From the cell containing the given text, extract its center point as (X, Y) coordinate. 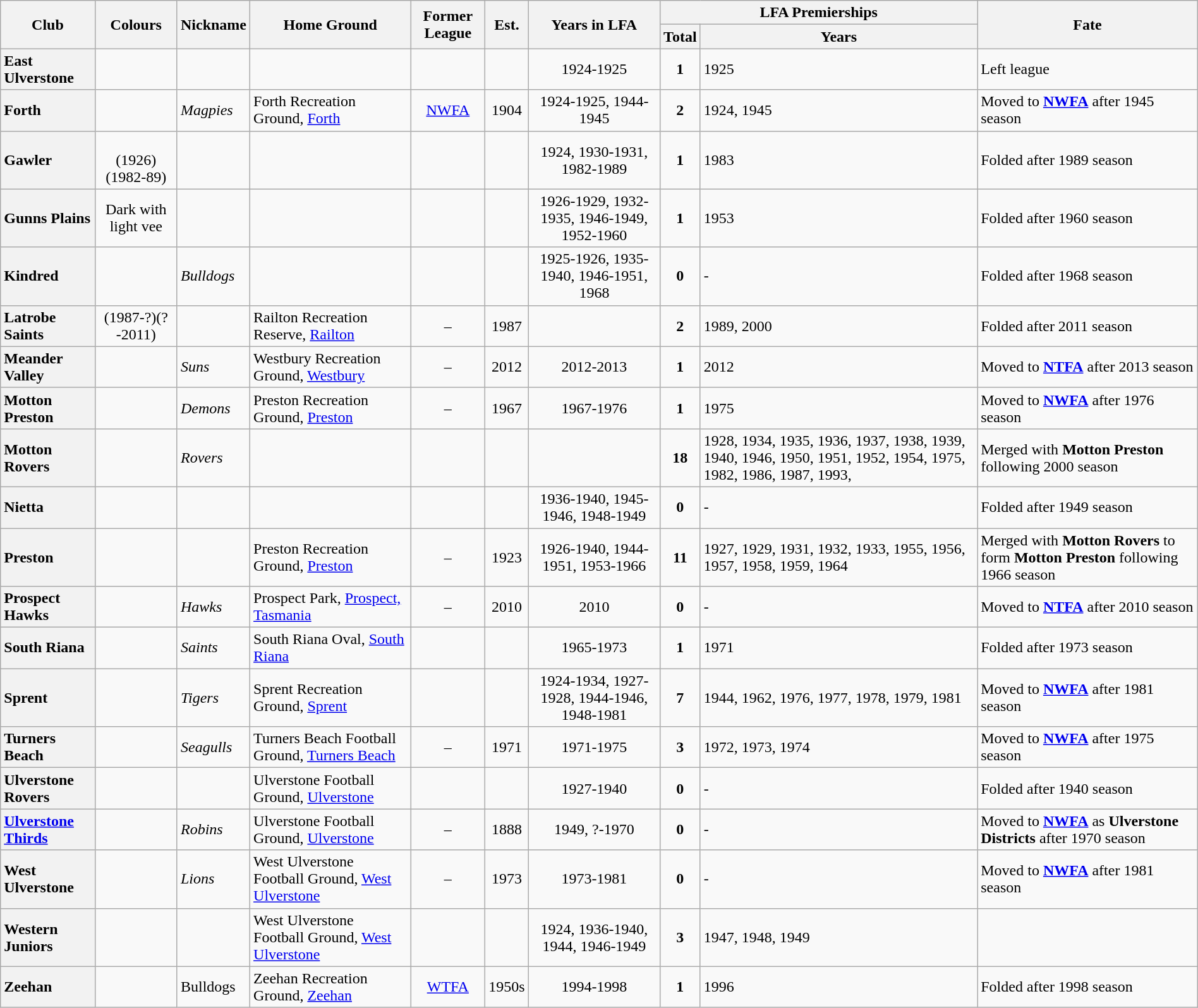
Est. (507, 25)
1924, 1930-1931, 1982-1989 (594, 160)
Westbury Recreation Ground, Westbury (330, 367)
Tigers (214, 698)
Moved to NWFA after 1945 season (1088, 110)
Robins (214, 829)
Forth (48, 110)
1924-1925 (594, 70)
Moved to NTFA after 2013 season (1088, 367)
1936-1940, 1945-1946, 1948-1949 (594, 507)
Gawler (48, 160)
1904 (507, 110)
(1926)(1982-89) (136, 160)
1950s (507, 987)
2012-2013 (594, 367)
Folded after 1989 season (1088, 160)
Folded after 1968 season (1088, 276)
Prospect Hawks (48, 607)
1925-1926, 1935-1940, 1946-1951, 1968 (594, 276)
Magpies (214, 110)
1967-1976 (594, 408)
Folded after 1973 season (1088, 648)
1947, 1948, 1949 (839, 937)
1983 (839, 160)
Sprent (48, 698)
LFA Premierships (819, 13)
Folded after 1940 season (1088, 789)
Latrobe Saints (48, 326)
1924, 1945 (839, 110)
1923 (507, 557)
Motton Rovers (48, 458)
1973-1981 (594, 879)
1994-1998 (594, 987)
1926-1940, 1944-1951, 1953-1966 (594, 557)
Total (681, 37)
11 (681, 557)
1944, 1962, 1976, 1977, 1978, 1979, 1981 (839, 698)
WTFA (448, 987)
South Riana Oval, South Riana (330, 648)
(1987-?)(?-2011) (136, 326)
Merged with Motton Rovers to form Motton Preston following 1966 season (1088, 557)
Western Juniors (48, 937)
Kindred (48, 276)
1926-1929, 1932-1935, 1946-1949, 1952-1960 (594, 218)
1953 (839, 218)
Folded after 1960 season (1088, 218)
1949, ?-1970 (594, 829)
18 (681, 458)
7 (681, 698)
Nietta (48, 507)
West Ulverstone (48, 879)
Motton Preston (48, 408)
Gunns Plains (48, 218)
Nickname (214, 25)
1927, 1929, 1931, 1932, 1933, 1955, 1956, 1957, 1958, 1959, 1964 (839, 557)
South Riana (48, 648)
Moved to NWFA after 1975 season (1088, 747)
Home Ground (330, 25)
Seagulls (214, 747)
Prospect Park, Prospect, Tasmania (330, 607)
1927-1940 (594, 789)
Zeehan Recreation Ground, Zeehan (330, 987)
Fate (1088, 25)
Years in LFA (594, 25)
Moved to NWFA as Ulverstone Districts after 1970 season (1088, 829)
Preston (48, 557)
1987 (507, 326)
1972, 1973, 1974 (839, 747)
East Ulverstone (48, 70)
Meander Valley (48, 367)
Moved to NWFA after 1976 season (1088, 408)
NWFA (448, 110)
1973 (507, 879)
1971-1975 (594, 747)
Sprent Recreation Ground, Sprent (330, 698)
Turners Beach (48, 747)
Folded after 1998 season (1088, 987)
1924, 1936-1940, 1944, 1946-1949 (594, 937)
Lions (214, 879)
Years (839, 37)
Rovers (214, 458)
Ulverstone Rovers (48, 789)
Ulverstone Thirds (48, 829)
1967 (507, 408)
1924-1925, 1944-1945 (594, 110)
Demons (214, 408)
Former League (448, 25)
Left league (1088, 70)
Folded after 1949 season (1088, 507)
Club (48, 25)
Saints (214, 648)
Dark with light vee (136, 218)
Forth Recreation Ground, Forth (330, 110)
Hawks (214, 607)
Turners Beach Football Ground, Turners Beach (330, 747)
Moved to NTFA after 2010 season (1088, 607)
Colours (136, 25)
Zeehan (48, 987)
1996 (839, 987)
1925 (839, 70)
Folded after 2011 season (1088, 326)
1989, 2000 (839, 326)
Railton Recreation Reserve, Railton (330, 326)
Merged with Motton Preston following 2000 season (1088, 458)
1975 (839, 408)
1888 (507, 829)
1928, 1934, 1935, 1936, 1937, 1938, 1939, 1940, 1946, 1950, 1951, 1952, 1954, 1975, 1982, 1986, 1987, 1993, (839, 458)
1965-1973 (594, 648)
Suns (214, 367)
1924-1934, 1927-1928, 1944-1946, 1948-1981 (594, 698)
